Return the (X, Y) coordinate for the center point of the cell that contains the specified text.  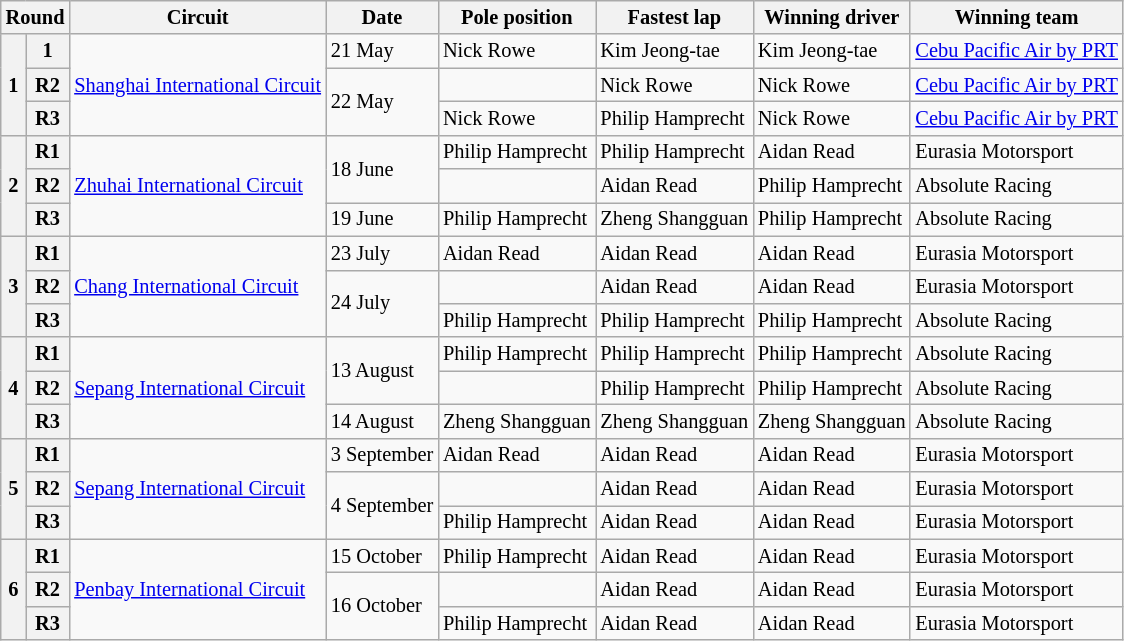
Date (382, 17)
14 August (382, 421)
Winning driver (832, 17)
Penbay International Circuit (198, 590)
6 (14, 590)
4 September (382, 506)
4 (14, 388)
18 June (382, 168)
Zhuhai International Circuit (198, 186)
24 July (382, 304)
15 October (382, 556)
Winning team (1016, 17)
Round (36, 17)
Circuit (198, 17)
23 July (382, 253)
21 May (382, 51)
3 September (382, 455)
22 May (382, 102)
19 June (382, 219)
Pole position (516, 17)
16 October (382, 606)
Chang International Circuit (198, 286)
5 (14, 488)
2 (14, 186)
Shanghai International Circuit (198, 84)
13 August (382, 370)
3 (14, 286)
Fastest lap (674, 17)
